Extract the (X, Y) coordinate from the center of the cell holding the provided text.  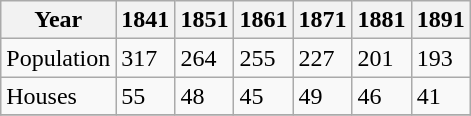
1851 (204, 20)
55 (146, 96)
1871 (322, 20)
255 (264, 58)
48 (204, 96)
1861 (264, 20)
193 (440, 58)
49 (322, 96)
1881 (382, 20)
41 (440, 96)
46 (382, 96)
45 (264, 96)
201 (382, 58)
Population (58, 58)
Year (58, 20)
264 (204, 58)
1891 (440, 20)
317 (146, 58)
Houses (58, 96)
1841 (146, 20)
227 (322, 58)
